From the cell containing the given text, extract its center point as [x, y] coordinate. 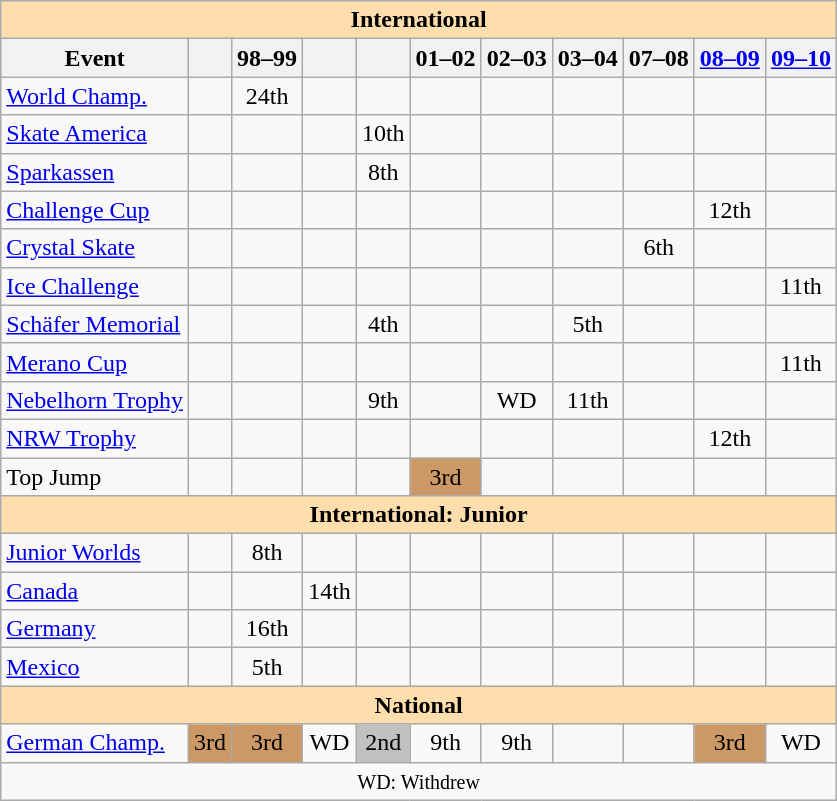
Skate America [95, 134]
4th [383, 324]
Top Jump [95, 477]
98–99 [268, 58]
09–10 [800, 58]
16th [268, 629]
National [419, 705]
NRW Trophy [95, 438]
Ice Challenge [95, 286]
Event [95, 58]
02–03 [516, 58]
Sparkassen [95, 172]
08–09 [730, 58]
6th [658, 248]
01–02 [446, 58]
WD: Withdrew [419, 781]
Canada [95, 591]
Challenge Cup [95, 210]
Junior Worlds [95, 553]
Nebelhorn Trophy [95, 400]
Crystal Skate [95, 248]
Germany [95, 629]
10th [383, 134]
24th [268, 96]
World Champ. [95, 96]
14th [330, 591]
Merano Cup [95, 362]
German Champ. [95, 743]
03–04 [588, 58]
07–08 [658, 58]
Schäfer Memorial [95, 324]
Mexico [95, 667]
International [419, 20]
2nd [383, 743]
International: Junior [419, 515]
